Pinpoint the cell where the given text exists, returning its [x, y] midpoint coordinate. 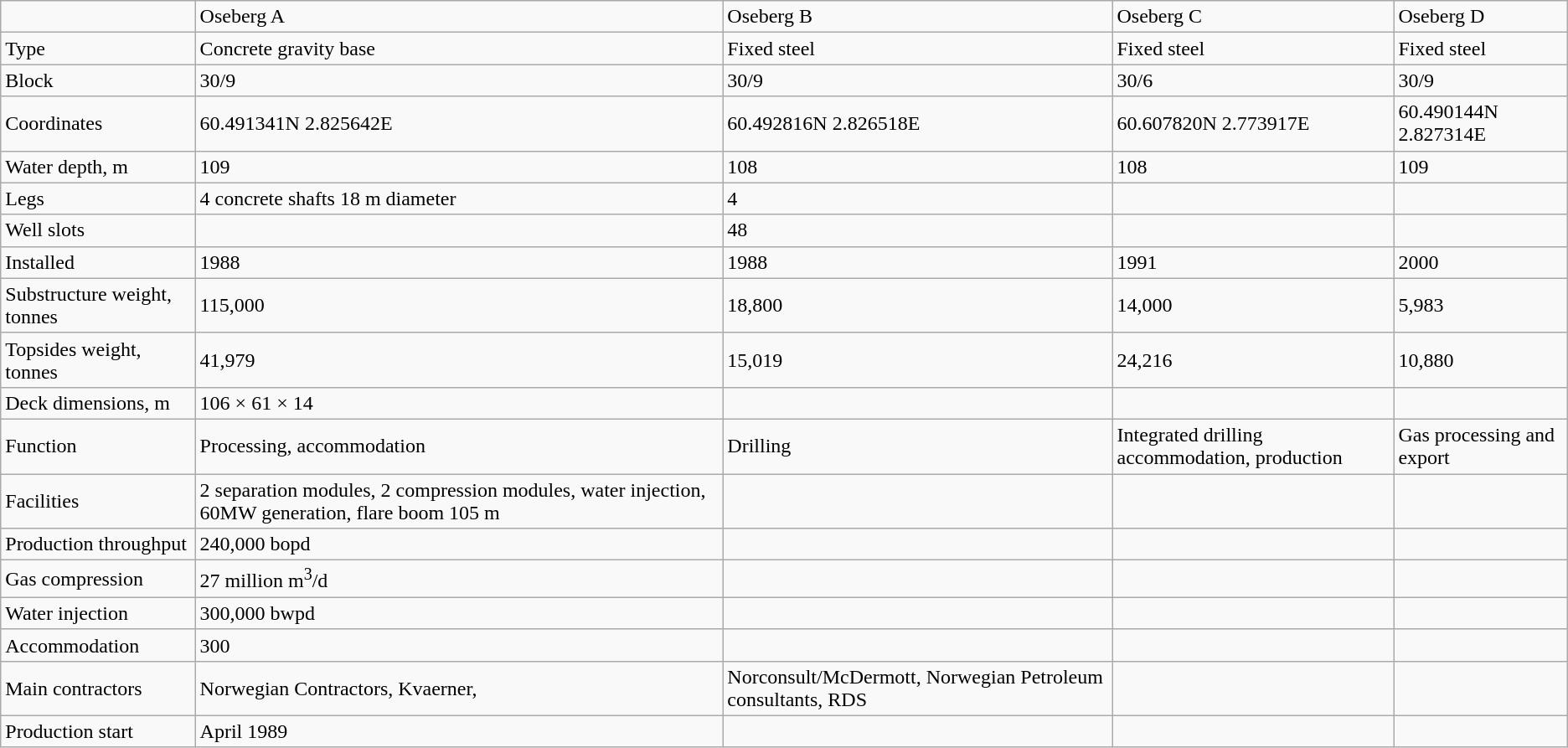
2000 [1481, 262]
Block [98, 80]
240,000 bopd [459, 544]
4 concrete shafts 18 m diameter [459, 199]
Production start [98, 731]
5,983 [1481, 305]
300,000 bwpd [459, 613]
Oseberg B [918, 17]
Oseberg A [459, 17]
14,000 [1253, 305]
Water depth, m [98, 167]
Well slots [98, 230]
Oseberg C [1253, 17]
Topsides weight, tonnes [98, 360]
60.607820N 2.773917E [1253, 124]
24,216 [1253, 360]
15,019 [918, 360]
Function [98, 446]
Gas processing and export [1481, 446]
Oseberg D [1481, 17]
106 × 61 × 14 [459, 403]
Substructure weight, tonnes [98, 305]
115,000 [459, 305]
Type [98, 49]
Facilities [98, 501]
Concrete gravity base [459, 49]
Gas compression [98, 580]
Coordinates [98, 124]
60.490144N 2.827314E [1481, 124]
2 separation modules, 2 compression modules, water injection, 60MW generation, flare boom 105 m [459, 501]
Main contractors [98, 689]
Accommodation [98, 645]
1991 [1253, 262]
Production throughput [98, 544]
60.491341N 2.825642E [459, 124]
18,800 [918, 305]
10,880 [1481, 360]
April 1989 [459, 731]
Installed [98, 262]
Norwegian Contractors, Kvaerner, [459, 689]
4 [918, 199]
Deck dimensions, m [98, 403]
Norconsult/McDermott, Norwegian Petroleum consultants, RDS [918, 689]
27 million m3/d [459, 580]
Drilling [918, 446]
Integrated drilling accommodation, production [1253, 446]
300 [459, 645]
30/6 [1253, 80]
Processing, accommodation [459, 446]
41,979 [459, 360]
Water injection [98, 613]
60.492816N 2.826518E [918, 124]
48 [918, 230]
Legs [98, 199]
